Capture the cell that displays the provided text and extract its [x, y] central coordinate. 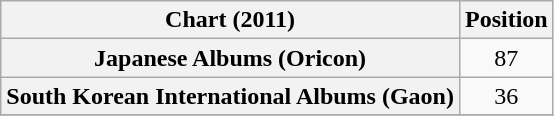
36 [506, 96]
Position [506, 20]
Japanese Albums (Oricon) [230, 58]
South Korean International Albums (Gaon) [230, 96]
Chart (2011) [230, 20]
87 [506, 58]
